Scan for the cell matching the given text and deliver its (x, y) coordinate at center. 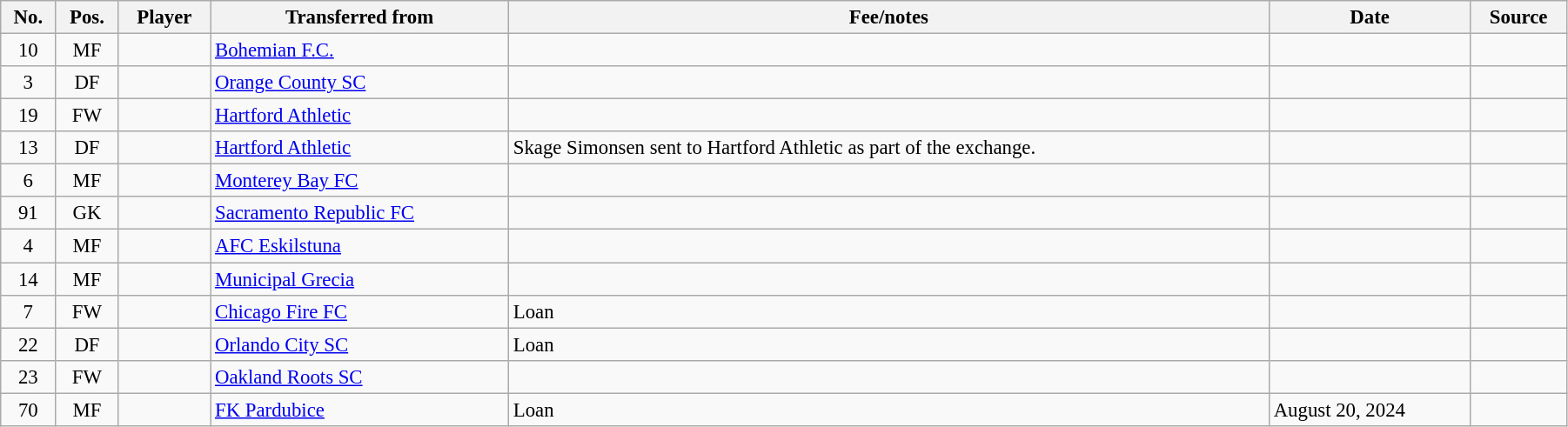
Skage Simonsen sent to Hartford Athletic as part of the exchange. (888, 148)
Monterey Bay FC (360, 181)
Oakland Roots SC (360, 377)
Pos. (87, 17)
19 (28, 116)
70 (28, 410)
Chicago Fire FC (360, 311)
August 20, 2024 (1370, 410)
7 (28, 311)
Date (1370, 17)
GK (87, 213)
Orange County SC (360, 83)
AFC Eskilstuna (360, 246)
No. (28, 17)
Player (164, 17)
13 (28, 148)
91 (28, 213)
Fee/notes (888, 17)
3 (28, 83)
4 (28, 246)
FK Pardubice (360, 410)
22 (28, 344)
Orlando City SC (360, 344)
Sacramento Republic FC (360, 213)
10 (28, 50)
Source (1519, 17)
Transferred from (360, 17)
Municipal Grecia (360, 279)
14 (28, 279)
23 (28, 377)
Bohemian F.C. (360, 50)
6 (28, 181)
